Pinpoint the cell where the given text exists, returning its (x, y) midpoint coordinate. 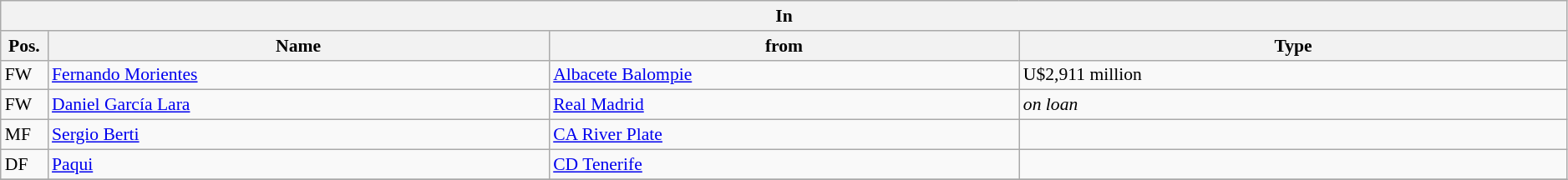
U$2,911 million (1293, 75)
CD Tenerife (784, 164)
In (784, 16)
Albacete Balompie (784, 75)
Sergio Berti (298, 135)
Paqui (298, 164)
Type (1293, 46)
Name (298, 46)
Fernando Morientes (298, 75)
Pos. (24, 46)
DF (24, 164)
from (784, 46)
on loan (1293, 105)
Real Madrid (784, 105)
Daniel García Lara (298, 105)
CA River Plate (784, 135)
MF (24, 135)
